Extract the [X, Y] coordinate from the center of the cell holding the provided text.  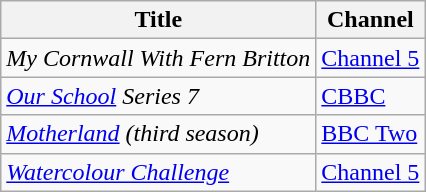
Channel [370, 20]
BBC Two [370, 134]
CBBC [370, 96]
Watercolour Challenge [158, 172]
Our School Series 7 [158, 96]
Title [158, 20]
Motherland (third season) [158, 134]
My Cornwall With Fern Britton [158, 58]
